Return [X, Y] of the center of cell containing provided text 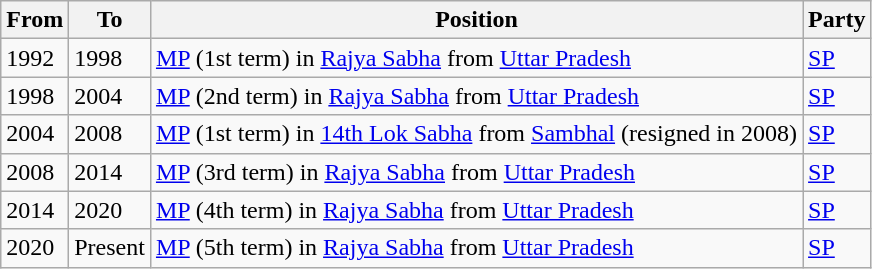
MP (3rd term) in Rajya Sabha from Uttar Pradesh [476, 172]
Present [110, 248]
From [35, 20]
MP (2nd term) in Rajya Sabha from Uttar Pradesh [476, 96]
1992 [35, 58]
MP (4th term) in Rajya Sabha from Uttar Pradesh [476, 210]
MP (1st term) in 14th Lok Sabha from Sambhal (resigned in 2008) [476, 134]
Position [476, 20]
MP (1st term) in Rajya Sabha from Uttar Pradesh [476, 58]
Party [837, 20]
MP (5th term) in Rajya Sabha from Uttar Pradesh [476, 248]
To [110, 20]
